Return the (X, Y) coordinate for the center point of the cell that contains the specified text.  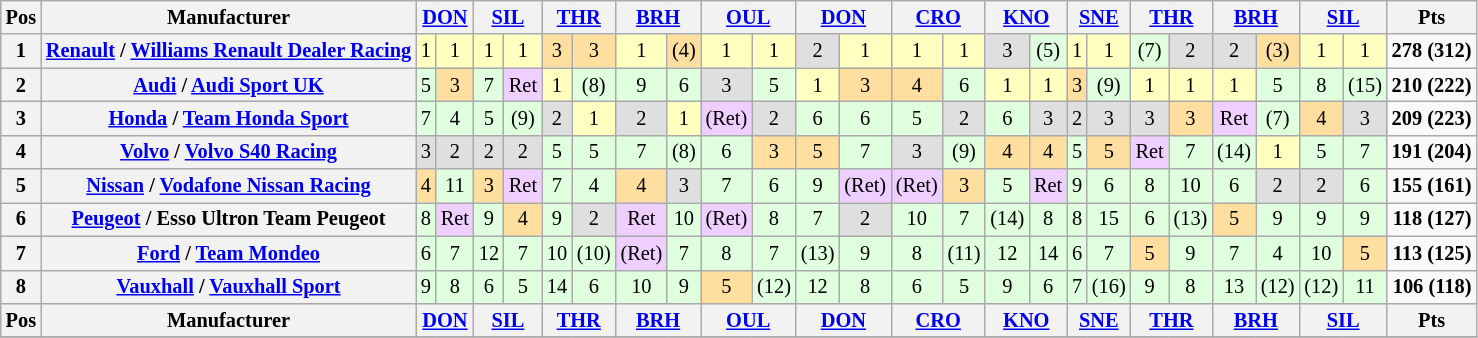
118 (127) (1432, 219)
(4) (684, 51)
(11) (964, 253)
106 (118) (1432, 287)
209 (223) (1432, 118)
155 (161) (1432, 186)
Vauxhall / Vauxhall Sport (228, 287)
Ford / Team Mondeo (228, 253)
113 (125) (1432, 253)
Nissan / Vodafone Nissan Racing (228, 186)
(15) (1365, 85)
Honda / Team Honda Sport (228, 118)
Renault / Williams Renault Dealer Racing (228, 51)
13 (1234, 287)
278 (312) (1432, 51)
Audi / Audi Sport UK (228, 85)
(5) (1048, 51)
(10) (594, 253)
Volvo / Volvo S40 Racing (228, 152)
Peugeot / Esso Ultron Team Peugeot (228, 219)
(16) (1109, 287)
(3) (1278, 51)
210 (222) (1432, 85)
191 (204) (1432, 152)
15 (1109, 219)
